Return the [X, Y] coordinate for the center point of the cell that contains the specified text.  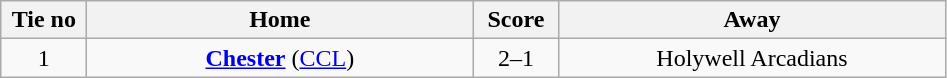
Holywell Arcadians [752, 58]
Chester (CCL) [280, 58]
Score [516, 20]
1 [44, 58]
Home [280, 20]
2–1 [516, 58]
Tie no [44, 20]
Away [752, 20]
